Determine the (x, y) coordinate at the center of the cell enclosing the given text.  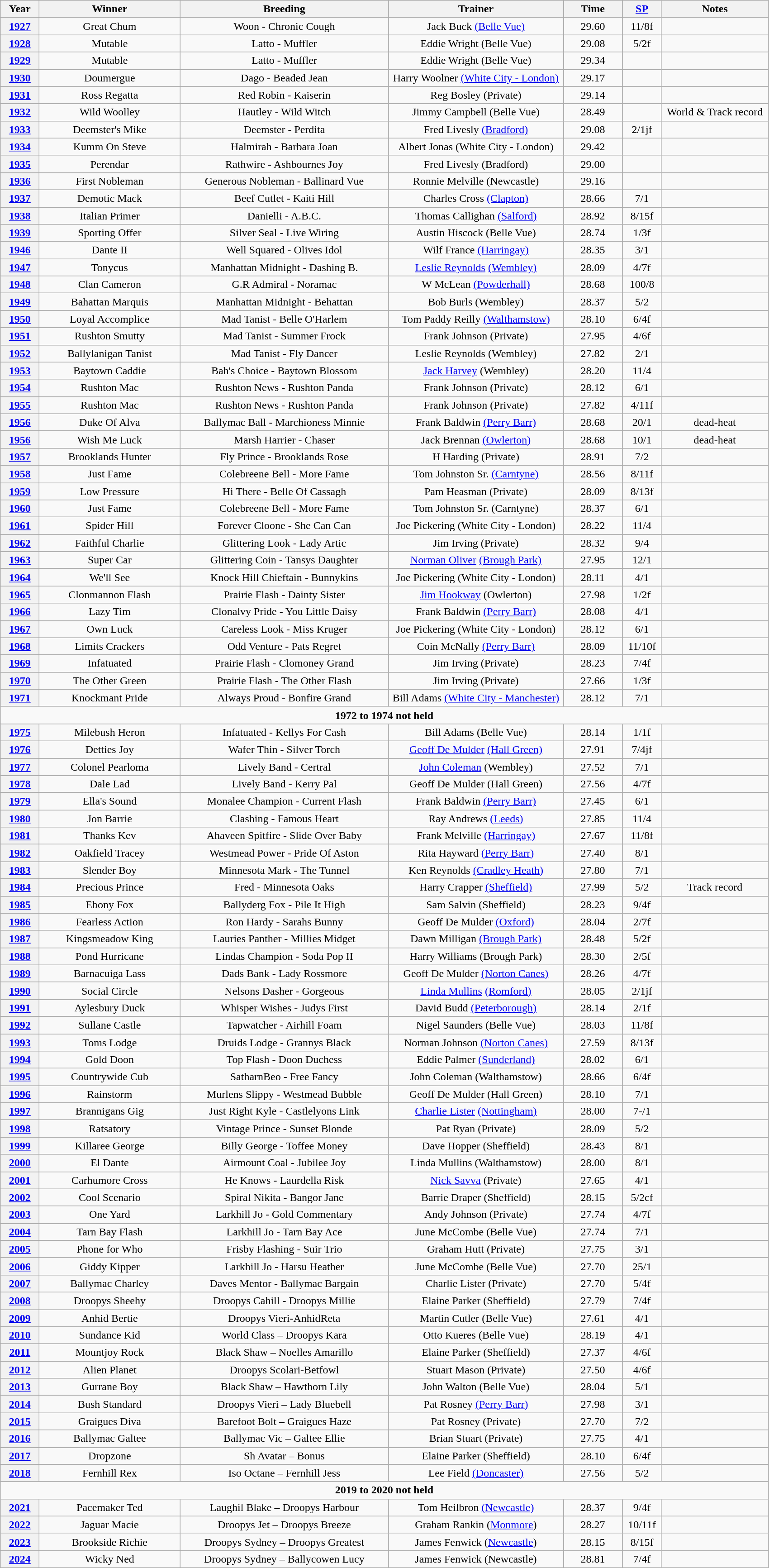
Clashing - Famous Heart (284, 819)
1987 (20, 939)
Duke Of Alva (109, 422)
2006 (20, 1266)
Bush Standard (109, 1404)
28.27 (593, 1525)
27.65 (593, 1180)
Slender Boy (109, 870)
28.32 (593, 543)
27.99 (593, 887)
Geoff De Mulder (Oxford) (476, 922)
Killaree George (109, 1146)
Aylesbury Duck (109, 1008)
One Yard (109, 1215)
28.02 (593, 1060)
1992 (20, 1025)
Geoff De Mulder (Norton Canes) (476, 973)
1933 (20, 129)
Hi There - Belle Of Cassagh (284, 491)
Wish Me Luck (109, 439)
7/4jf (642, 749)
29.42 (593, 147)
Otto Kueres (Belle Vue) (476, 1335)
Knockmant Pride (109, 698)
Time (593, 9)
1990 (20, 991)
Rushton Smutty (109, 336)
Odd Venture - Pats Regret (284, 646)
2/1 (642, 353)
12/1 (642, 560)
Spider Hill (109, 526)
Glittering Look - Lady Artic (284, 543)
27.45 (593, 801)
Bob Burls (Wembley) (476, 302)
1/1f (642, 732)
Pat Rosney (Perry Barr) (476, 1404)
Glittering Coin - Tansys Daughter (284, 560)
Lauries Panther - Millies Midget (284, 939)
1950 (20, 319)
W McLean (Powderhall) (476, 285)
1947 (20, 267)
29.00 (593, 164)
Anhid Bertie (109, 1318)
Danielli - A.B.C. (284, 216)
Harry Williams (Brough Park) (476, 956)
Charlie Lister (Private) (476, 1283)
27.91 (593, 749)
1936 (20, 181)
Sundance Kid (109, 1335)
Norman Johnson (Norton Canes) (476, 1042)
27.37 (593, 1353)
John Walton (Belle Vue) (476, 1387)
1928 (20, 43)
Tarn Bay Flash (109, 1232)
1930 (20, 78)
1938 (20, 216)
Barnacuiga Lass (109, 973)
29.60 (593, 26)
5/4f (642, 1283)
28.11 (593, 577)
2019 to 2020 not held (384, 1490)
Kingsmeadow King (109, 939)
8/11f (642, 474)
Droopys Sydney – Droopys Greatest (284, 1542)
27.85 (593, 819)
Rita Hayward (Perry Barr) (476, 853)
1961 (20, 526)
Bahattan Marquis (109, 302)
1983 (20, 870)
Dante II (109, 250)
Trainer (476, 9)
Charles Cross (Clapton) (476, 198)
Coin McNally (Perry Barr) (476, 646)
Infatuated (109, 663)
Brian Stuart (Private) (476, 1439)
Deemster's Mike (109, 129)
1966 (20, 612)
28.81 (593, 1559)
Fly Prince - Brooklands Rose (284, 457)
Hautley - Wild Witch (284, 112)
Fred - Minnesota Oaks (284, 887)
Ella's Sound (109, 801)
2021 (20, 1507)
Albert Jonas (White City - London) (476, 147)
Ebony Fox (109, 905)
Ken Reynolds (Cradley Heath) (476, 870)
Nick Savva (Private) (476, 1180)
Beef Cutlet - Kaiti Hill (284, 198)
100/8 (642, 285)
Cool Scenario (109, 1197)
2005 (20, 1249)
Giddy Kipper (109, 1266)
1964 (20, 577)
Manhattan Midnight - Behattan (284, 302)
Murlens Slippy - Westmead Bubble (284, 1094)
10/1 (642, 439)
Brooklands Hunter (109, 457)
Tom Paddy Reilly (Walthamstow) (476, 319)
Loyal Accomplice (109, 319)
Just Right Kyle - Castlelyons Link (284, 1111)
Black Shaw – Noelles Amarillo (284, 1353)
2/7f (642, 922)
Limits Crackers (109, 646)
1986 (20, 922)
Droopys Jet – Droopys Breeze (284, 1525)
20/1 (642, 422)
27.61 (593, 1318)
1957 (20, 457)
2003 (20, 1215)
1/2f (642, 595)
1982 (20, 853)
1954 (20, 388)
Lively Band - Kerry Pal (284, 784)
1975 (20, 732)
1932 (20, 112)
Ron Hardy - Sarahs Bunny (284, 922)
Super Car (109, 560)
Perendar (109, 164)
10/11f (642, 1525)
2017 (20, 1456)
27.80 (593, 870)
1927 (20, 26)
Harry Crapper (Sheffield) (476, 887)
Generous Nobleman - Ballinard Vue (284, 181)
Laughil Blake – Droopys Harbour (284, 1507)
1980 (20, 819)
Lindas Champion - Soda Pop II (284, 956)
1946 (20, 250)
Mad Tanist - Fly Dancer (284, 353)
Infatuated - Kellys For Cash (284, 732)
Ross Regatta (109, 95)
Alien Planet (109, 1370)
1979 (20, 801)
SatharnBeo - Free Fancy (284, 1077)
Phone for Who (109, 1249)
World Class – Droopys Kara (284, 1335)
First Nobleman (109, 181)
Deemster - Perdita (284, 129)
Stuart Mason (Private) (476, 1370)
11/10f (642, 646)
Bill Adams (White City - Manchester) (476, 698)
Dads Bank - Lady Rossmore (284, 973)
Black Shaw – Hawthorn Lily (284, 1387)
1952 (20, 353)
Ratsatory (109, 1129)
Dago - Beaded Jean (284, 78)
David Budd (Peterborough) (476, 1008)
Pacemaker Ted (109, 1507)
2018 (20, 1473)
28.91 (593, 457)
1996 (20, 1094)
Italian Primer (109, 216)
1985 (20, 905)
Graigues Diva (109, 1421)
2009 (20, 1318)
Prairie Flash - The Other Flash (284, 681)
Fernhill Rex (109, 1473)
Vintage Prince - Sunset Blonde (284, 1129)
Thanks Kev (109, 836)
29.34 (593, 61)
SP (642, 9)
Prairie Flash - Dainty Sister (284, 595)
Social Circle (109, 991)
Sh Avatar – Bonus (284, 1456)
John Coleman (Wembley) (476, 767)
1972 to 1974 not held (384, 715)
Martin Cutler (Belle Vue) (476, 1318)
28.22 (593, 526)
Own Luck (109, 629)
Kumm On Steve (109, 147)
Demotic Mack (109, 198)
Mountjoy Rock (109, 1353)
Jon Barrie (109, 819)
5/2cf (642, 1197)
2022 (20, 1525)
Pond Hurricane (109, 956)
1997 (20, 1111)
Barefoot Bolt – Graigues Haze (284, 1421)
9/4 (642, 543)
28.35 (593, 250)
Larkhill Jo - Harsu Heather (284, 1266)
28.92 (593, 216)
Westmead Power - Pride Of Aston (284, 853)
Colonel Pearloma (109, 767)
Countrywide Cub (109, 1077)
Winner (109, 9)
Red Robin - Kaiserin (284, 95)
Detties Joy (109, 749)
2016 (20, 1439)
1991 (20, 1008)
Tom Heilbron (Newcastle) (476, 1507)
Rathwire - Ashbournes Joy (284, 164)
1994 (20, 1060)
Sporting Offer (109, 233)
Ballymac Vic – Galtee Ellie (284, 1439)
Billy George - Toffee Money (284, 1146)
John Coleman (Walthamstow) (476, 1077)
1934 (20, 147)
Droopys Cahill - Droopys Millie (284, 1301)
2014 (20, 1404)
Track record (715, 887)
Jack Harvey (Wembley) (476, 371)
Jimmy Campbell (Belle Vue) (476, 112)
Gurrane Boy (109, 1387)
Iso Octane – Fernhill Jess (284, 1473)
28.48 (593, 939)
1963 (20, 560)
World & Track record (715, 112)
Eddie Palmer (Sunderland) (476, 1060)
Breeding (284, 9)
28.49 (593, 112)
1937 (20, 198)
Ballymac Ball - Marchioness Minnie (284, 422)
Always Proud - Bonfire Grand (284, 698)
2001 (20, 1180)
2/1f (642, 1008)
Clonmannon Flash (109, 595)
Droopys Scolari-Betfowl (284, 1370)
Lazy Tim (109, 612)
Mad Tanist - Summer Frock (284, 336)
1981 (20, 836)
Graham Rankin (Monmore) (476, 1525)
2023 (20, 1542)
Frank Melville (Harringay) (476, 836)
El Dante (109, 1163)
Thomas Callighan (Salford) (476, 216)
27.59 (593, 1042)
1951 (20, 336)
28.43 (593, 1146)
Larkhill Jo - Tarn Bay Ace (284, 1232)
Milebush Heron (109, 732)
27.66 (593, 681)
Sam Salvin (Sheffield) (476, 905)
28.26 (593, 973)
1939 (20, 233)
Nigel Saunders (Belle Vue) (476, 1025)
27.79 (593, 1301)
Jack Brennan (Owlerton) (476, 439)
Dawn Milligan (Brough Park) (476, 939)
Monalee Champion - Current Flash (284, 801)
29.16 (593, 181)
Careless Look - Miss Kruger (284, 629)
2010 (20, 1335)
Lively Band - Certral (284, 767)
Graham Hutt (Private) (476, 1249)
27.52 (593, 767)
Druids Lodge - Grannys Black (284, 1042)
Fearless Action (109, 922)
29.14 (593, 95)
Frisby Flashing - Suir Trio (284, 1249)
5/1 (642, 1387)
28.05 (593, 991)
28.30 (593, 956)
1977 (20, 767)
Bah's Choice - Baytown Blossom (284, 371)
Pam Heasman (Private) (476, 491)
We'll See (109, 577)
28.03 (593, 1025)
1967 (20, 629)
Minnesota Mark - The Tunnel (284, 870)
Clonalvy Pride - You Little Daisy (284, 612)
Doumergue (109, 78)
Daves Mentor - Ballymac Bargain (284, 1283)
Whisper Wishes - Judys First (284, 1008)
1959 (20, 491)
Manhattan Midnight - Dashing B. (284, 267)
2/5f (642, 956)
1988 (20, 956)
Jim Hookway (Owlerton) (476, 595)
Toms Lodge (109, 1042)
1989 (20, 973)
Reg Bosley (Private) (476, 95)
1931 (20, 95)
Pat Ryan (Private) (476, 1129)
Baytown Caddie (109, 371)
Well Squared - Olives Idol (284, 250)
Ronnie Melville (Newcastle) (476, 181)
Charlie Lister (Nottingham) (476, 1111)
1968 (20, 646)
4/11f (642, 405)
Precious Prince (109, 887)
1999 (20, 1146)
G.R Admiral - Noramac (284, 285)
1962 (20, 543)
Faithful Charlie (109, 543)
Droopys Vieri – Lady Bluebell (284, 1404)
Tonycus (109, 267)
The Other Green (109, 681)
Ballymac Galtee (109, 1439)
Low Pressure (109, 491)
Bill Adams (Belle Vue) (476, 732)
28.20 (593, 371)
Jack Buck (Belle Vue) (476, 26)
Dale Lad (109, 784)
Year (20, 9)
Notes (715, 9)
Barrie Draper (Sheffield) (476, 1197)
Wafer Thin - Silver Torch (284, 749)
Jaguar Macie (109, 1525)
Sullane Castle (109, 1025)
2007 (20, 1283)
Dave Hopper (Sheffield) (476, 1146)
Great Chum (109, 26)
Wicky Ned (109, 1559)
1995 (20, 1077)
Clan Cameron (109, 285)
Dropzone (109, 1456)
Oakfield Tracey (109, 853)
2024 (20, 1559)
1949 (20, 302)
Rainstorm (109, 1094)
Pat Rosney (Private) (476, 1421)
1971 (20, 698)
Woon - Chronic Cough (284, 26)
28.19 (593, 1335)
Knock Hill Chieftain - Bunnykins (284, 577)
Brookside Richie (109, 1542)
1978 (20, 784)
2000 (20, 1163)
He Knows - Laurdella Risk (284, 1180)
1953 (20, 371)
2011 (20, 1353)
Ballyderg Fox - Pile It High (284, 905)
2013 (20, 1387)
1969 (20, 663)
28.74 (593, 233)
2015 (20, 1421)
Top Flash - Doon Duchess (284, 1060)
1929 (20, 61)
Droopys Vieri-AnhidReta (284, 1318)
Droopys Sydney – Ballycowen Lucy (284, 1559)
2008 (20, 1301)
28.08 (593, 612)
H Harding (Private) (476, 457)
Nelsons Dasher - Gorgeous (284, 991)
1998 (20, 1129)
Linda Mullins (Walthamstow) (476, 1163)
Silver Seal - Live Wiring (284, 233)
Prairie Flash - Clomoney Grand (284, 663)
Austin Hiscock (Belle Vue) (476, 233)
Gold Doon (109, 1060)
1958 (20, 474)
28.56 (593, 474)
25/1 (642, 1266)
1935 (20, 164)
Wilf France (Harringay) (476, 250)
Mad Tanist - Belle O'Harlem (284, 319)
2012 (20, 1370)
2004 (20, 1232)
27.50 (593, 1370)
Larkhill Jo - Gold Commentary (284, 1215)
Tapwatcher - Airhill Foam (284, 1025)
Harry Woolner (White City - London) (476, 78)
Norman Oliver (Brough Park) (476, 560)
27.40 (593, 853)
Spiral Nikita - Bangor Jane (284, 1197)
27.67 (593, 836)
Ahaveen Spitfire - Slide Over Baby (284, 836)
Marsh Harrier - Chaser (284, 439)
1993 (20, 1042)
Airmount Coal - Jubilee Joy (284, 1163)
1955 (20, 405)
1948 (20, 285)
Brannigans Gig (109, 1111)
Carhumore Cross (109, 1180)
1976 (20, 749)
1965 (20, 595)
Halmirah - Barbara Joan (284, 147)
Andy Johnson (Private) (476, 1215)
Droopys Sheehy (109, 1301)
Ballylanigan Tanist (109, 353)
7-/1 (642, 1111)
Ballymac Charley (109, 1283)
Linda Mullins (Romford) (476, 991)
2002 (20, 1197)
1960 (20, 509)
1970 (20, 681)
Lee Field (Doncaster) (476, 1473)
29.17 (593, 78)
Forever Cloone - She Can Can (284, 526)
Ray Andrews (Leeds) (476, 819)
1984 (20, 887)
Wild Woolley (109, 112)
